For the text-containing cell, return its midpoint in [X, Y] coordinate format. 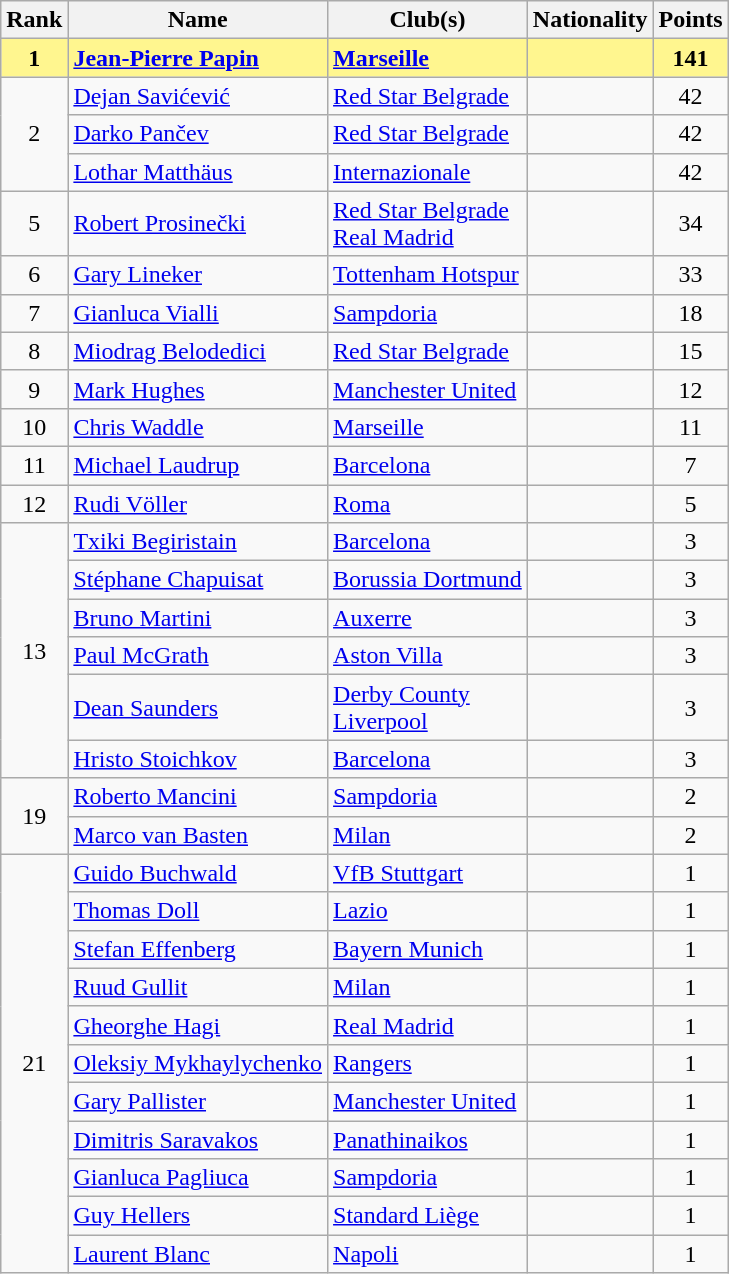
Jean-Pierre Papin [198, 58]
Stefan Effenberg [198, 949]
Darko Pančev [198, 134]
Internazionale [428, 172]
Borussia Dortmund [428, 580]
15 [690, 351]
18 [690, 313]
Auxerre [428, 618]
Marco van Basten [198, 835]
Dimitris Saravakos [198, 1139]
Panathinaikos [428, 1139]
Rangers [428, 1063]
Gianluca Pagliuca [198, 1178]
Gianluca Vialli [198, 313]
Mark Hughes [198, 389]
33 [690, 275]
Nationality [590, 20]
Dean Saunders [198, 708]
Club(s) [428, 20]
Roberto Mancini [198, 797]
Michael Laudrup [198, 465]
VfB Stuttgart [428, 873]
Name [198, 20]
Miodrag Belodedici [198, 351]
Bruno Martini [198, 618]
21 [34, 1064]
10 [34, 427]
Guy Hellers [198, 1216]
Red Star Belgrade Real Madrid [428, 224]
Real Madrid [428, 1025]
Txiki Begiristain [198, 542]
6 [34, 275]
34 [690, 224]
Ruud Gullit [198, 987]
Lazio [428, 911]
141 [690, 58]
Lothar Matthäus [198, 172]
Rank [34, 20]
Napoli [428, 1254]
Hristo Stoichkov [198, 759]
Robert Prosinečki [198, 224]
Derby County Liverpool [428, 708]
Guido Buchwald [198, 873]
19 [34, 816]
Tottenham Hotspur [428, 275]
Roma [428, 503]
Rudi Völler [198, 503]
Oleksiy Mykhaylychenko [198, 1063]
Points [690, 20]
Gary Lineker [198, 275]
Gary Pallister [198, 1101]
9 [34, 389]
Thomas Doll [198, 911]
8 [34, 351]
Standard Liège [428, 1216]
Laurent Blanc [198, 1254]
Aston Villa [428, 656]
Paul McGrath [198, 656]
Dejan Savićević [198, 96]
Gheorghe Hagi [198, 1025]
13 [34, 650]
Stéphane Chapuisat [198, 580]
Chris Waddle [198, 427]
Bayern Munich [428, 949]
